Identify which cell holds the provided text, then report its (X, Y) central coordinate. 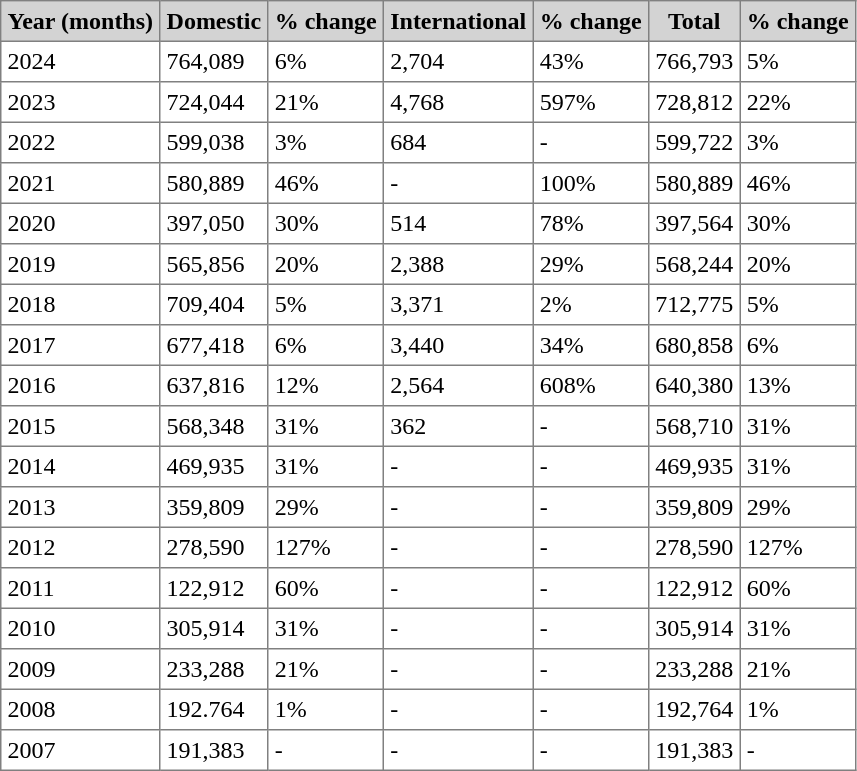
677,418 (214, 345)
766,793 (694, 61)
2009 (80, 669)
599,722 (694, 142)
2011 (80, 588)
2020 (80, 223)
2022 (80, 142)
597% (591, 102)
192.764 (214, 709)
3,440 (458, 345)
100% (591, 183)
684 (458, 142)
709,404 (214, 304)
2% (591, 304)
Total (694, 21)
362 (458, 426)
78% (591, 223)
568,710 (694, 426)
2018 (80, 304)
2021 (80, 183)
2,564 (458, 385)
764,089 (214, 61)
2023 (80, 102)
192,764 (694, 709)
2015 (80, 426)
43% (591, 61)
2017 (80, 345)
397,564 (694, 223)
4,768 (458, 102)
640,380 (694, 385)
International (458, 21)
568,348 (214, 426)
2019 (80, 264)
565,856 (214, 264)
712,775 (694, 304)
728,812 (694, 102)
599,038 (214, 142)
2012 (80, 547)
22% (798, 102)
2,704 (458, 61)
Year (months) (80, 21)
2007 (80, 750)
637,816 (214, 385)
2013 (80, 507)
2024 (80, 61)
514 (458, 223)
2,388 (458, 264)
2010 (80, 628)
2008 (80, 709)
34% (591, 345)
13% (798, 385)
680,858 (694, 345)
12% (326, 385)
3,371 (458, 304)
724,044 (214, 102)
568,244 (694, 264)
397,050 (214, 223)
608% (591, 385)
Domestic (214, 21)
2016 (80, 385)
2014 (80, 466)
